Find where the given text appears and provide that cell's center as [X, Y] coordinate. 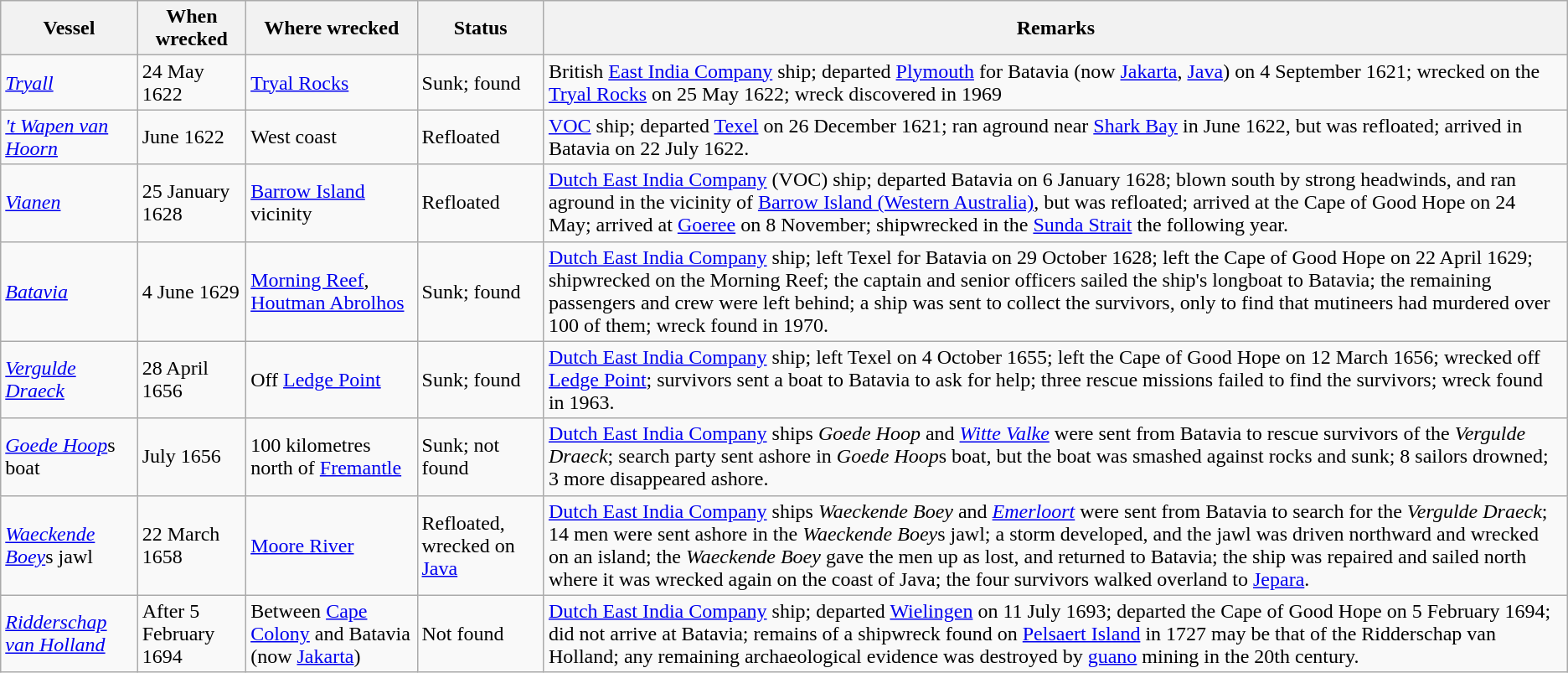
28 April 1656 [192, 380]
4 June 1629 [192, 292]
After 5 February 1694 [192, 634]
West coast [332, 137]
Where wrecked [332, 28]
July 1656 [192, 457]
VOC ship; departed Texel on 26 December 1621; ran aground near Shark Bay in June 1622, but was refloated; arrived in Batavia on 22 July 1622. [1055, 137]
Moore River [332, 545]
25 January 1628 [192, 203]
Sunk; not found [481, 457]
Not found [481, 634]
Refloated, wrecked on Java [481, 545]
Ridderschap van Holland [69, 634]
Batavia [69, 292]
Off Ledge Point [332, 380]
Vessel [69, 28]
't Wapen van Hoorn [69, 137]
22 March 1658 [192, 545]
Tryall [69, 82]
When wrecked [192, 28]
Waeckende Boeys jawl [69, 545]
Morning Reef, Houtman Abrolhos [332, 292]
Barrow Island vicinity [332, 203]
Tryal Rocks [332, 82]
Status [481, 28]
Vianen [69, 203]
24 May 1622 [192, 82]
Vergulde Draeck [69, 380]
100 kilometres north of Fremantle [332, 457]
Remarks [1055, 28]
Goede Hoops boat [69, 457]
Between Cape Colony and Batavia (now Jakarta) [332, 634]
June 1622 [192, 137]
